Return the [X, Y] coordinate for the center point of the cell that contains the specified text.  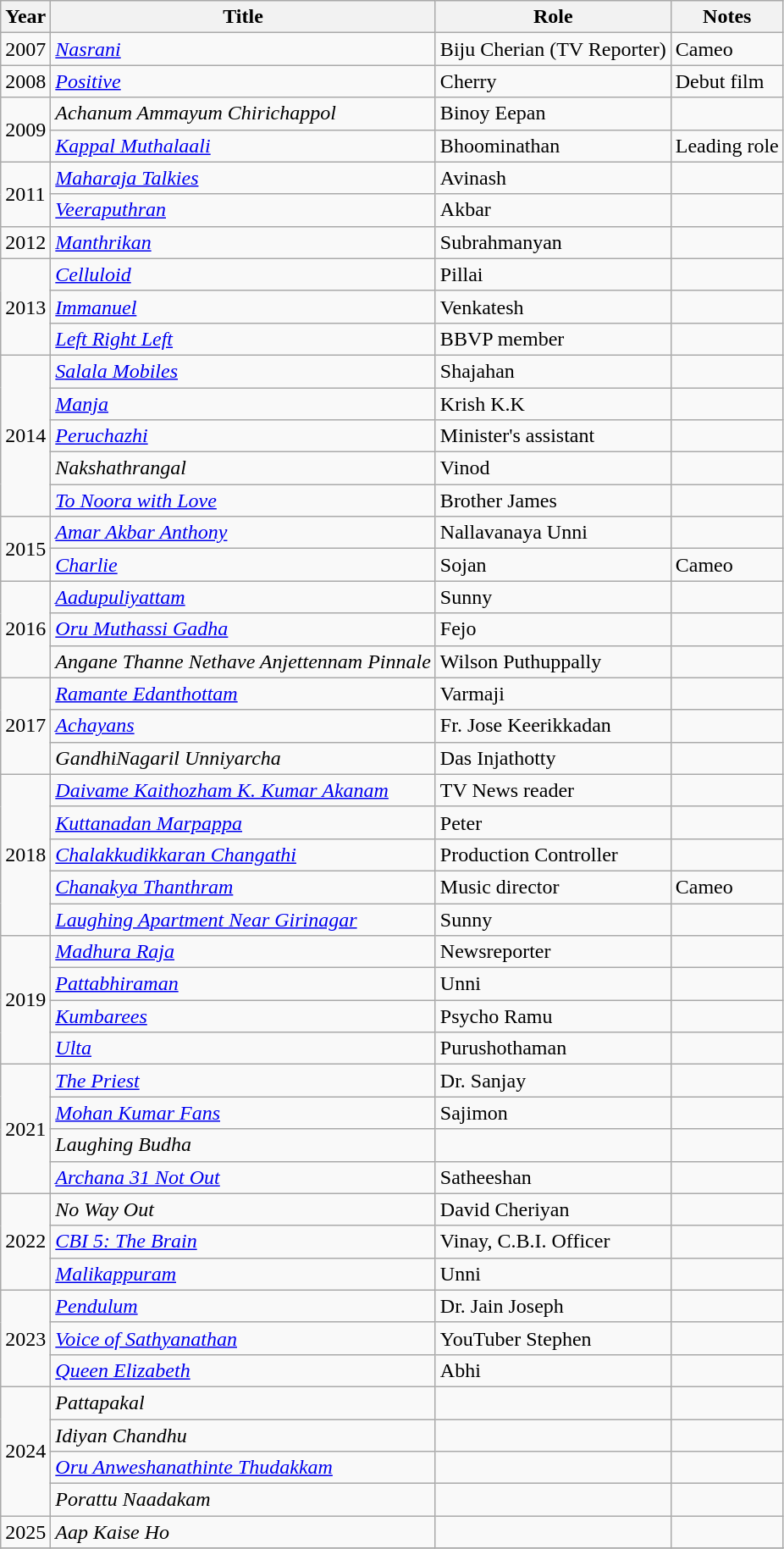
Chalakkudikkaran Changathi [244, 855]
Peter [553, 822]
Pillai [553, 274]
Vinay, C.B.I. Officer [553, 1242]
The Priest [244, 1081]
Akbar [553, 210]
2017 [25, 726]
Debut film [726, 81]
Aadupuliyattam [244, 597]
Pattapakal [244, 1402]
Peruchazhi [244, 436]
Title [244, 17]
Abhi [553, 1370]
Krish K.K [553, 404]
Biju Cherian (TV Reporter) [553, 49]
Ulta [244, 1048]
Kuttanadan Marpappa [244, 822]
Nallavanaya Unni [553, 533]
2012 [25, 242]
Aap Kaise Ho [244, 1532]
Nasrani [244, 49]
Daivame Kaithozham K. Kumar Akanam [244, 790]
Shajahan [553, 371]
No Way Out [244, 1209]
Voice of Sathyanathan [244, 1338]
CBI 5: The Brain [244, 1242]
2009 [25, 130]
TV News reader [553, 790]
2024 [25, 1451]
Positive [244, 81]
Porattu Naadakam [244, 1500]
Binoy Eepan [553, 113]
Veeraputhran [244, 210]
Achanum Ammayum Chirichappol [244, 113]
Achayans [244, 726]
Salala Mobiles [244, 371]
Idiyan Chandhu [244, 1436]
Leading role [726, 146]
Dr. Sanjay [553, 1081]
Celluloid [244, 274]
Wilson Puthuppally [553, 661]
2013 [25, 307]
Amar Akbar Anthony [244, 533]
Venkatesh [553, 307]
Fr. Jose Keerikkadan [553, 726]
Laughing Apartment Near Girinagar [244, 919]
Queen Elizabeth [244, 1370]
Mohan Kumar Fans [244, 1113]
BBVP member [553, 339]
Sajimon [553, 1113]
Archana 31 Not Out [244, 1177]
Varmaji [553, 694]
Brother James [553, 501]
Madhura Raja [244, 952]
Manthrikan [244, 242]
Oru Anweshanathinte Thudakkam [244, 1468]
YouTuber Stephen [553, 1338]
Nakshathrangal [244, 468]
Role [553, 17]
2025 [25, 1532]
Laughing Budha [244, 1145]
To Noora with Love [244, 501]
Dr. Jain Joseph [553, 1306]
Charlie [244, 565]
Angane Thanne Nethave Anjettennam Pinnale [244, 661]
Fejo [553, 629]
Maharaja Talkies [244, 178]
Music director [553, 887]
Oru Muthassi Gadha [244, 629]
2018 [25, 855]
2008 [25, 81]
2014 [25, 435]
Purushothaman [553, 1048]
Pendulum [244, 1306]
Left Right Left [244, 339]
Sojan [553, 565]
Newsreporter [553, 952]
Chanakya Thanthram [244, 887]
Subrahmanyan [553, 242]
Bhoominathan [553, 146]
Manja [244, 404]
Satheeshan [553, 1177]
GandhiNagaril Unniyarcha [244, 758]
Immanuel [244, 307]
Psycho Ramu [553, 1016]
2016 [25, 629]
Das Injathotty [553, 758]
2007 [25, 49]
Malikappuram [244, 1274]
2019 [25, 1000]
Notes [726, 17]
Kappal Muthalaali [244, 146]
2022 [25, 1242]
Year [25, 17]
2015 [25, 549]
Cherry [553, 81]
Production Controller [553, 855]
David Cheriyan [553, 1209]
2023 [25, 1338]
2021 [25, 1129]
Ramante Edanthottam [244, 694]
Kumbarees [244, 1016]
Vinod [553, 468]
2011 [25, 194]
Avinash [553, 178]
Pattabhiraman [244, 984]
Minister's assistant [553, 436]
